Find where the given text appears and provide that cell's center as (x, y) coordinate. 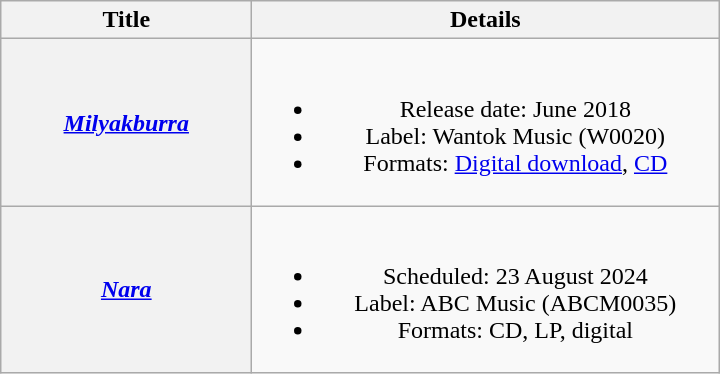
Milyakburra (126, 122)
Title (126, 20)
Nara (126, 290)
Scheduled: 23 August 2024Label: ABC Music (ABCM0035)Formats: CD, LP, digital (486, 290)
Details (486, 20)
Release date: June 2018Label: Wantok Music (W0020)Formats: Digital download, CD (486, 122)
